Locate the cell with the specified text and output its (x, y) center coordinate. 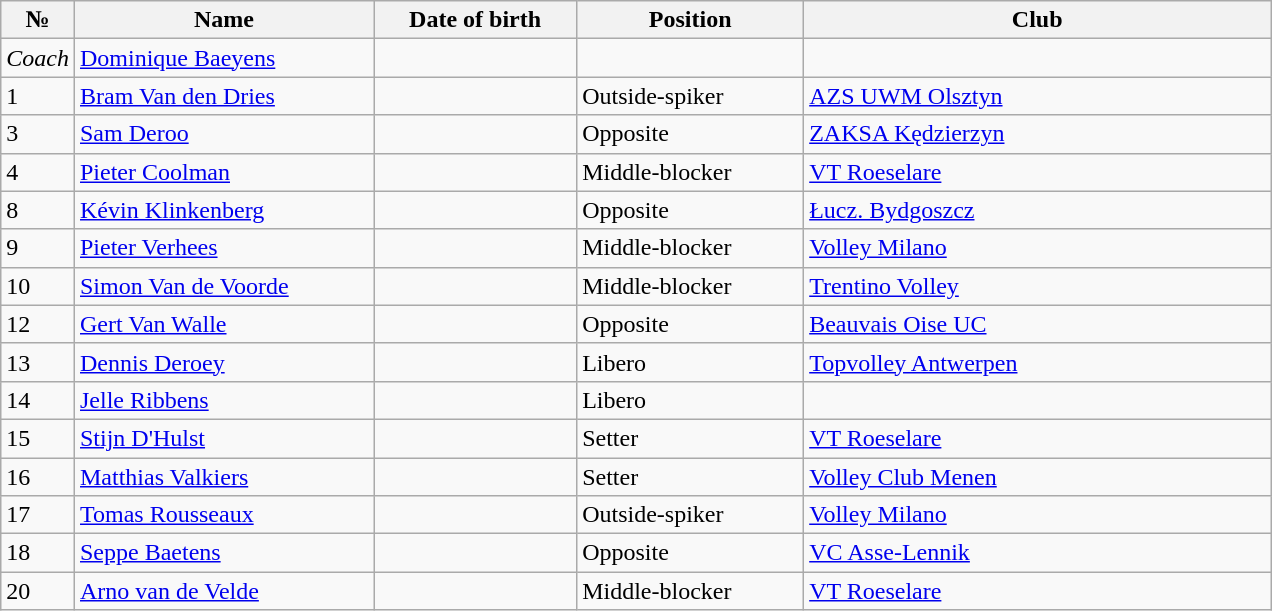
1 (38, 96)
14 (38, 400)
Volley Club Menen (1038, 477)
Dominique Baeyens (224, 58)
18 (38, 553)
Matthias Valkiers (224, 477)
Date of birth (476, 20)
Pieter Coolman (224, 172)
Simon Van de Voorde (224, 286)
Trentino Volley (1038, 286)
Bram Van den Dries (224, 96)
Topvolley Antwerpen (1038, 362)
Pieter Verhees (224, 248)
8 (38, 210)
Sam Deroo (224, 134)
AZS UWM Olsztyn (1038, 96)
16 (38, 477)
Tomas Rousseaux (224, 515)
№ (38, 20)
Dennis Deroey (224, 362)
Position (690, 20)
12 (38, 324)
Beauvais Oise UC (1038, 324)
17 (38, 515)
Stijn D'Hulst (224, 438)
10 (38, 286)
ZAKSA Kędzierzyn (1038, 134)
Name (224, 20)
20 (38, 591)
Jelle Ribbens (224, 400)
Coach (38, 58)
13 (38, 362)
Seppe Baetens (224, 553)
Łucz. Bydgoszcz (1038, 210)
Kévin Klinkenberg (224, 210)
VC Asse-Lennik (1038, 553)
3 (38, 134)
15 (38, 438)
4 (38, 172)
Gert Van Walle (224, 324)
Club (1038, 20)
Arno van de Velde (224, 591)
9 (38, 248)
